Extract the [x, y] coordinate from the center of the cell holding the provided text.  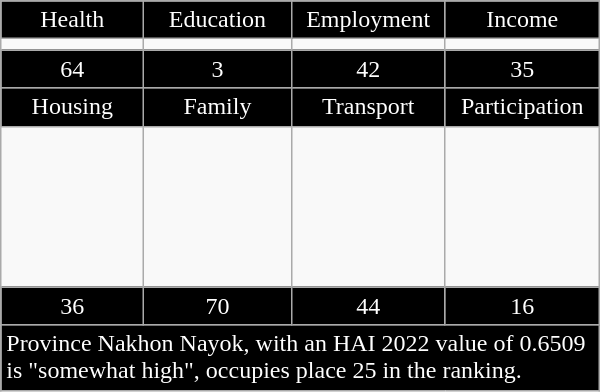
Education [218, 20]
Province Nakhon Nayok, with an HAI 2022 value of 0.6509 is "somewhat high", occupies place 25 in the ranking. [300, 358]
64 [72, 69]
Employment [368, 20]
Health [72, 20]
36 [72, 306]
Income [522, 20]
16 [522, 306]
Participation [522, 107]
Transport [368, 107]
44 [368, 306]
42 [368, 69]
35 [522, 69]
Family [218, 107]
3 [218, 69]
70 [218, 306]
Housing [72, 107]
